Extract the [x, y] coordinate from the center of the cell holding the provided text.  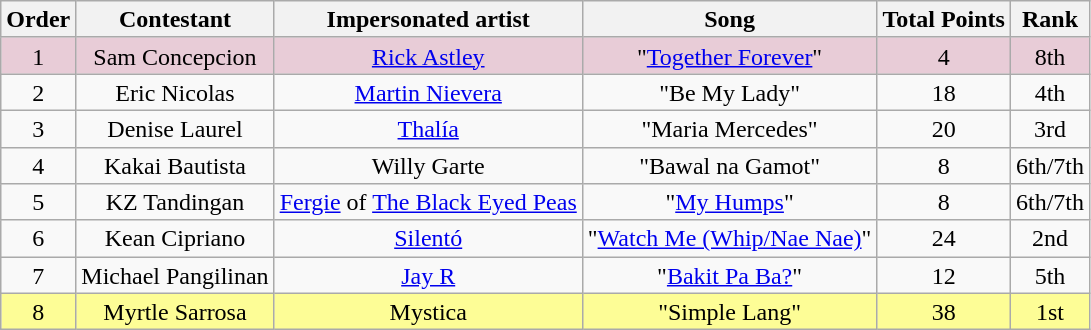
Rank [1050, 20]
Michael Pangilinan [175, 276]
Kakai Bautista [175, 166]
Silentó [428, 238]
"Be My Lady" [730, 92]
8th [1050, 56]
7 [38, 276]
2nd [1050, 238]
"My Humps" [730, 202]
3 [38, 128]
Mystica [428, 312]
"Bakit Pa Ba?" [730, 276]
Denise Laurel [175, 128]
5th [1050, 276]
1st [1050, 312]
"Simple Lang" [730, 312]
18 [944, 92]
Thalía [428, 128]
3rd [1050, 128]
Willy Garte [428, 166]
Sam Concepcion [175, 56]
"Together Forever" [730, 56]
Total Points [944, 20]
Eric Nicolas [175, 92]
Fergie of The Black Eyed Peas [428, 202]
Song [730, 20]
Rick Astley [428, 56]
"Maria Mercedes" [730, 128]
20 [944, 128]
38 [944, 312]
Order [38, 20]
Kean Cipriano [175, 238]
Impersonated artist [428, 20]
5 [38, 202]
"Bawal na Gamot" [730, 166]
1 [38, 56]
6 [38, 238]
4th [1050, 92]
24 [944, 238]
"Watch Me (Whip/Nae Nae)" [730, 238]
KZ Tandingan [175, 202]
Myrtle Sarrosa [175, 312]
2 [38, 92]
12 [944, 276]
Martin Nievera [428, 92]
Contestant [175, 20]
Jay R [428, 276]
